Locate the cell with the specified text and output its (x, y) center coordinate. 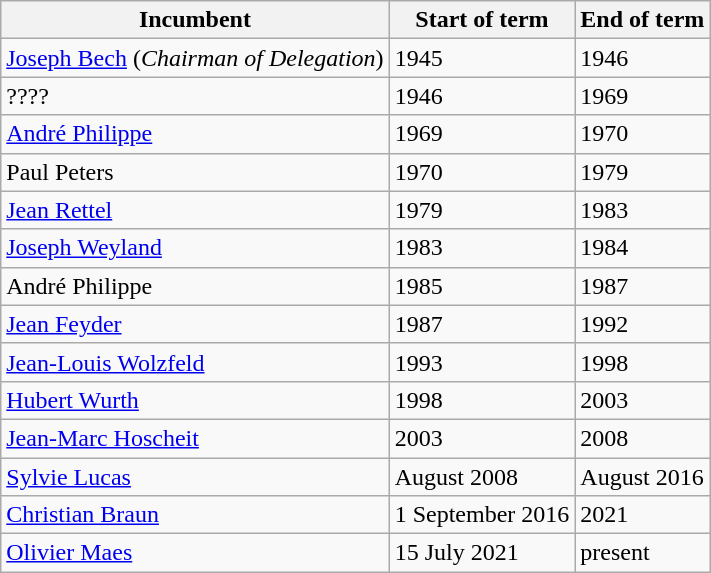
Start of term (482, 20)
1993 (482, 362)
1984 (642, 248)
Jean Rettel (195, 210)
Jean-Louis Wolzfeld (195, 362)
15 July 2021 (482, 553)
Hubert Wurth (195, 400)
Olivier Maes (195, 553)
Joseph Weyland (195, 248)
Incumbent (195, 20)
present (642, 553)
Christian Braun (195, 515)
???? (195, 96)
2008 (642, 438)
1 September 2016 (482, 515)
End of term (642, 20)
August 2008 (482, 477)
1945 (482, 58)
2021 (642, 515)
1985 (482, 286)
Sylvie Lucas (195, 477)
August 2016 (642, 477)
Paul Peters (195, 172)
Jean Feyder (195, 324)
Jean-Marc Hoscheit (195, 438)
Joseph Bech (Chairman of Delegation) (195, 58)
1992 (642, 324)
